Return [x, y] of the center of cell containing provided text 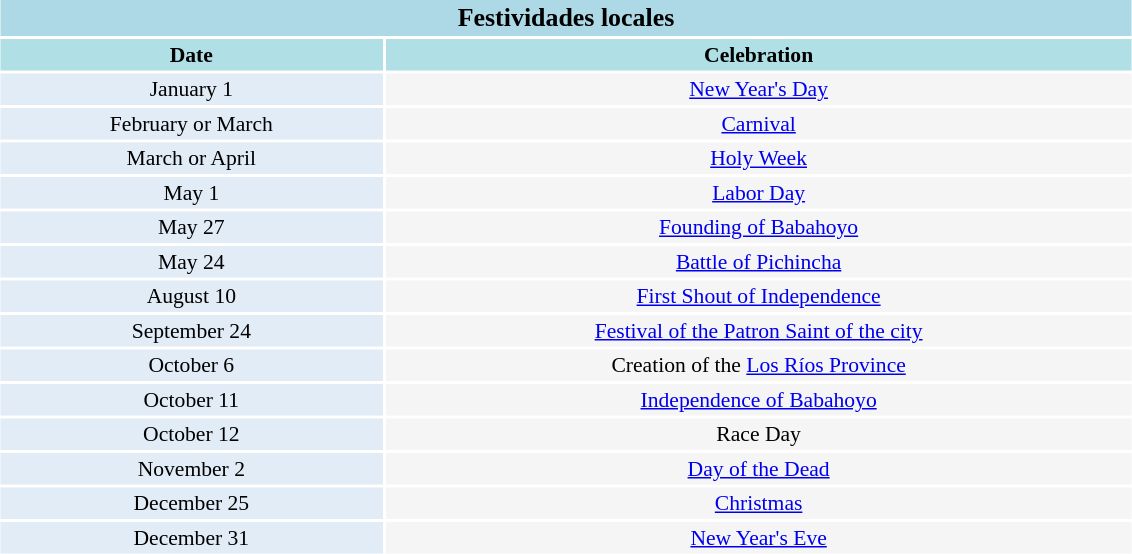
December 31 [191, 538]
Christmas [758, 504]
Day of the Dead [758, 469]
February or March [191, 124]
Carnival [758, 124]
Festival of the Patron Saint of the city [758, 331]
First Shout of Independence [758, 297]
Creation of the Los Ríos Province [758, 366]
May 24 [191, 262]
New Year's Eve [758, 538]
October 12 [191, 435]
October 6 [191, 366]
New Year's Day [758, 90]
Labor Day [758, 193]
Holy Week [758, 159]
Race Day [758, 435]
September 24 [191, 331]
January 1 [191, 90]
Battle of Pichincha [758, 262]
May 1 [191, 193]
October 11 [191, 400]
Celebration [758, 55]
March or April [191, 159]
Date [191, 55]
Founding of Babahoyo [758, 228]
November 2 [191, 469]
December 25 [191, 504]
Festividades locales [566, 18]
May 27 [191, 228]
Independence of Babahoyo [758, 400]
August 10 [191, 297]
